Return (X, Y) of the center of cell containing provided text 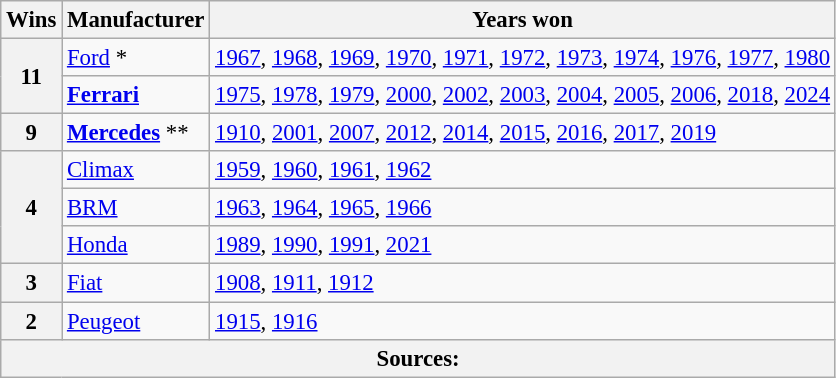
1915, 1916 (523, 321)
Mercedes ** (136, 133)
BRM (136, 208)
Manufacturer (136, 20)
Years won (523, 20)
Wins (32, 20)
Fiat (136, 283)
Honda (136, 245)
2 (32, 321)
Peugeot (136, 321)
3 (32, 283)
1967, 1968, 1969, 1970, 1971, 1972, 1973, 1974, 1976, 1977, 1980 (523, 58)
1910, 2001, 2007, 2012, 2014, 2015, 2016, 2017, 2019 (523, 133)
9 (32, 133)
Sources: (418, 358)
Climax (136, 170)
Ford * (136, 58)
1989, 1990, 1991, 2021 (523, 245)
1908, 1911, 1912 (523, 283)
Ferrari (136, 95)
1975, 1978, 1979, 2000, 2002, 2003, 2004, 2005, 2006, 2018, 2024 (523, 95)
11 (32, 76)
4 (32, 208)
1959, 1960, 1961, 1962 (523, 170)
1963, 1964, 1965, 1966 (523, 208)
